Capture the cell that displays the provided text and extract its (x, y) central coordinate. 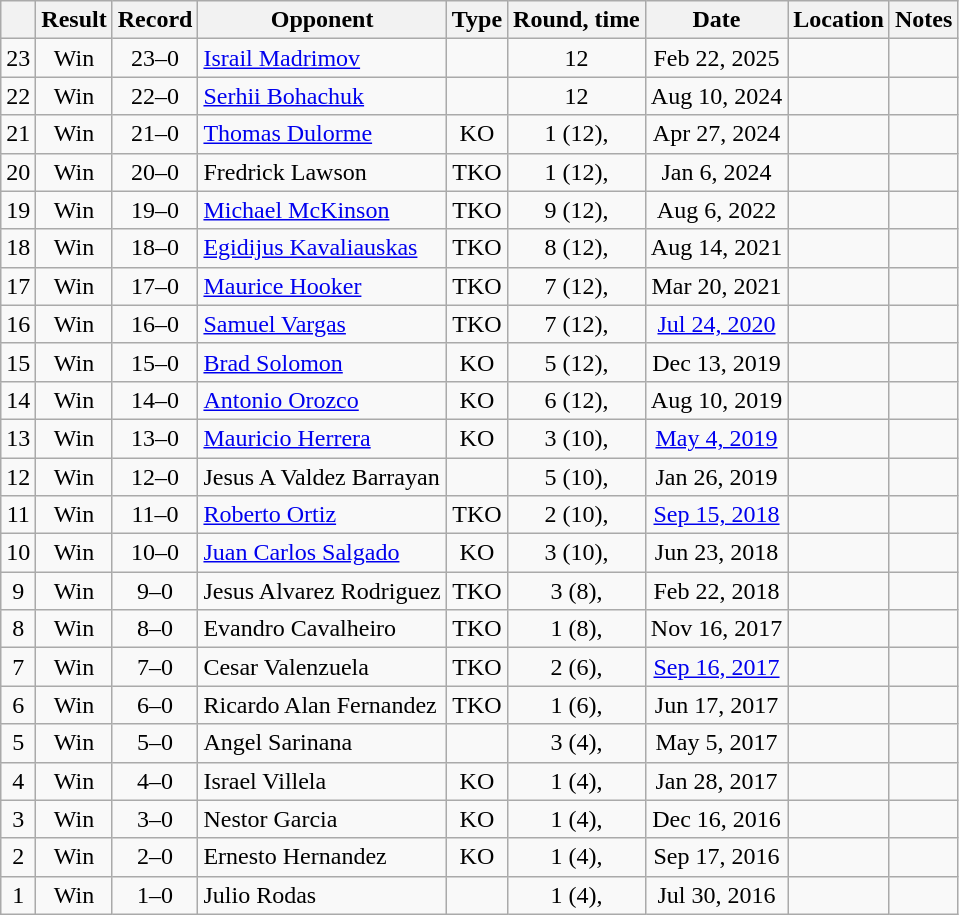
Ernesto Hernandez (322, 857)
23–0 (155, 58)
15–0 (155, 362)
16 (18, 324)
23 (18, 58)
6 (18, 705)
1 (6), (577, 705)
Ricardo Alan Fernandez (322, 705)
Type (476, 20)
Round, time (577, 20)
7–0 (155, 667)
12–0 (155, 477)
Maurice Hooker (322, 286)
Mar 20, 2021 (716, 286)
Jun 17, 2017 (716, 705)
10 (18, 553)
Israel Villela (322, 781)
1 (18, 895)
Brad Solomon (322, 362)
5 (12), (577, 362)
2 (10), (577, 515)
Michael McKinson (322, 210)
Julio Rodas (322, 895)
5–0 (155, 743)
22 (18, 96)
Jan 26, 2019 (716, 477)
Apr 27, 2024 (716, 134)
Cesar Valenzuela (322, 667)
4–0 (155, 781)
Sep 15, 2018 (716, 515)
Aug 6, 2022 (716, 210)
8 (18, 629)
Sep 17, 2016 (716, 857)
Nestor Garcia (322, 819)
4 (18, 781)
May 5, 2017 (716, 743)
19–0 (155, 210)
19 (18, 210)
7 (18, 667)
Antonio Orozco (322, 400)
13–0 (155, 438)
18–0 (155, 248)
2 (18, 857)
Jul 24, 2020 (716, 324)
3 (18, 819)
22–0 (155, 96)
Notes (923, 20)
May 4, 2019 (716, 438)
3 (8), (577, 591)
Opponent (322, 20)
Dec 13, 2019 (716, 362)
Fredrick Lawson (322, 172)
Angel Sarinana (322, 743)
Thomas Dulorme (322, 134)
18 (18, 248)
20–0 (155, 172)
Sep 16, 2017 (716, 667)
Date (716, 20)
Jesus Alvarez Rodriguez (322, 591)
6–0 (155, 705)
Nov 16, 2017 (716, 629)
Aug 10, 2019 (716, 400)
Jan 6, 2024 (716, 172)
8–0 (155, 629)
Result (74, 20)
Evandro Cavalheiro (322, 629)
15 (18, 362)
11–0 (155, 515)
21–0 (155, 134)
13 (18, 438)
9 (12), (577, 210)
5 (18, 743)
1–0 (155, 895)
5 (10), (577, 477)
Serhii Bohachuk (322, 96)
Roberto Ortiz (322, 515)
9 (18, 591)
Egidijus Kavaliauskas (322, 248)
20 (18, 172)
10–0 (155, 553)
Feb 22, 2025 (716, 58)
Jesus A Valdez Barrayan (322, 477)
Juan Carlos Salgado (322, 553)
Location (839, 20)
2–0 (155, 857)
6 (12), (577, 400)
Jun 23, 2018 (716, 553)
Dec 16, 2016 (716, 819)
Jul 30, 2016 (716, 895)
Aug 14, 2021 (716, 248)
Aug 10, 2024 (716, 96)
Record (155, 20)
14–0 (155, 400)
17–0 (155, 286)
3 (4), (577, 743)
1 (8), (577, 629)
11 (18, 515)
2 (6), (577, 667)
8 (12), (577, 248)
Mauricio Herrera (322, 438)
Jan 28, 2017 (716, 781)
14 (18, 400)
Feb 22, 2018 (716, 591)
Israil Madrimov (322, 58)
Samuel Vargas (322, 324)
9–0 (155, 591)
21 (18, 134)
16–0 (155, 324)
3–0 (155, 819)
17 (18, 286)
